Locate the cell with the specified text and output its [x, y] center coordinate. 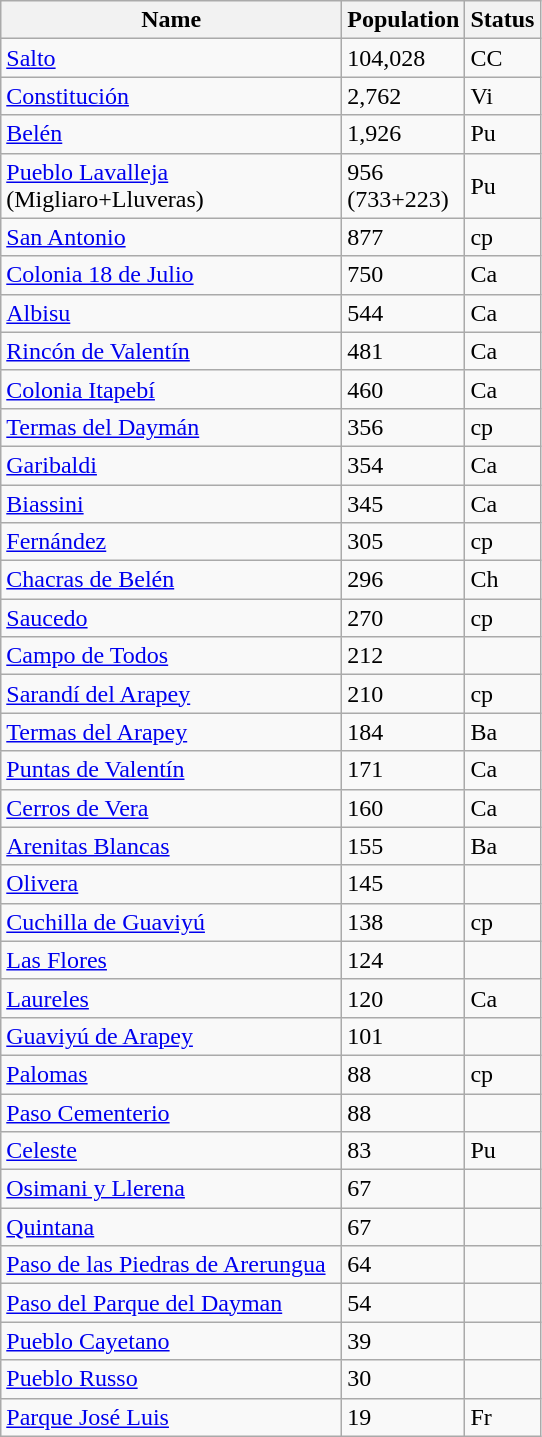
155 [404, 846]
2,762 [404, 96]
Salto [172, 58]
Paso de las Piedras de Arerungua [172, 1265]
171 [404, 770]
160 [404, 808]
Constitución [172, 96]
120 [404, 998]
Garibaldi [172, 465]
356 [404, 427]
138 [404, 922]
Biassini [172, 503]
460 [404, 389]
Puntas de Valentín [172, 770]
Fernández [172, 542]
CC [502, 58]
Laureles [172, 998]
101 [404, 1036]
39 [404, 1341]
956(733+223) [404, 186]
Celeste [172, 1151]
Parque José Luis [172, 1417]
Pueblo Lavalleja(Migliaro+Lluveras) [172, 186]
345 [404, 503]
Paso del Parque del Dayman [172, 1303]
San Antonio [172, 237]
64 [404, 1265]
296 [404, 580]
Status [502, 20]
Pueblo Russo [172, 1379]
Termas del Arapey [172, 732]
Quintana [172, 1227]
124 [404, 960]
Population [404, 20]
Guaviyú de Arapey [172, 1036]
145 [404, 884]
104,028 [404, 58]
Campo de Todos [172, 656]
Cerros de Vera [172, 808]
Olivera [172, 884]
Arenitas Blancas [172, 846]
184 [404, 732]
Name [172, 20]
83 [404, 1151]
1,926 [404, 134]
Colonia Itapebí [172, 389]
481 [404, 351]
54 [404, 1303]
Colonia 18 de Julio [172, 275]
Osimani y Llerena [172, 1189]
877 [404, 237]
Rincón de Valentín [172, 351]
210 [404, 694]
Pueblo Cayetano [172, 1341]
Termas del Daymán [172, 427]
Cuchilla de Guaviyú [172, 922]
Chacras de Belén [172, 580]
354 [404, 465]
Saucedo [172, 618]
544 [404, 313]
Fr [502, 1417]
305 [404, 542]
270 [404, 618]
19 [404, 1417]
Albisu [172, 313]
Palomas [172, 1074]
Vi [502, 96]
Belén [172, 134]
Paso Cementerio [172, 1113]
Ch [502, 580]
212 [404, 656]
750 [404, 275]
Sarandí del Arapey [172, 694]
30 [404, 1379]
Las Flores [172, 960]
